Search for the cell housing the specified text and yield its [x, y] center coordinate. 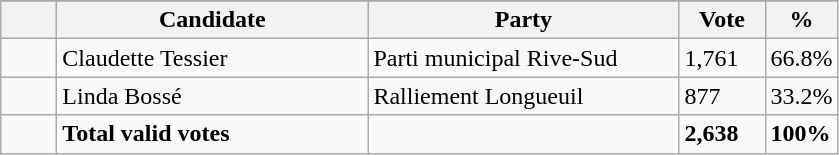
Candidate [212, 20]
Claudette Tessier [212, 58]
% [802, 20]
Linda Bossé [212, 96]
1,761 [722, 58]
877 [722, 96]
Total valid votes [212, 134]
Ralliement Longueuil [524, 96]
66.8% [802, 58]
33.2% [802, 96]
Parti municipal Rive-Sud [524, 58]
Party [524, 20]
Vote [722, 20]
2,638 [722, 134]
100% [802, 134]
